Extract the (X, Y) coordinate from the center of the cell holding the provided text.  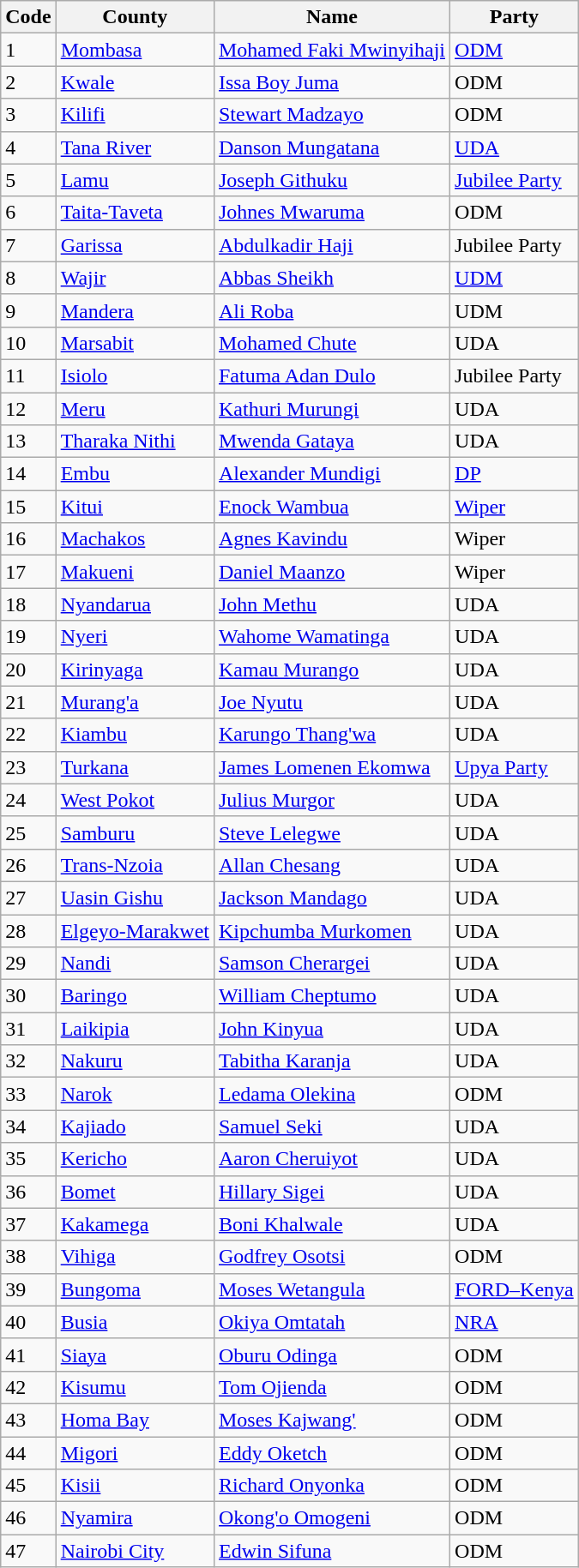
Agnes Kavindu (331, 539)
42 (28, 1387)
Kitui (135, 507)
William Cheptumo (331, 996)
6 (28, 213)
Joseph Githuku (331, 180)
Kamau Murango (331, 670)
Mombasa (135, 50)
37 (28, 1224)
Oburu Odinga (331, 1355)
Name (331, 17)
31 (28, 1029)
Eddy Oketch (331, 1453)
Samson Cherargei (331, 964)
Enock Wambua (331, 507)
NRA (515, 1322)
9 (28, 310)
Kiambu (135, 735)
27 (28, 898)
11 (28, 375)
Kajiado (135, 1126)
Vihiga (135, 1257)
Mandera (135, 310)
36 (28, 1192)
Steve Lelegwe (331, 832)
Boni Khalwale (331, 1224)
Tabitha Karanja (331, 1061)
21 (28, 702)
Joe Nyutu (331, 702)
38 (28, 1257)
Moses Wetangula (331, 1289)
4 (28, 147)
39 (28, 1289)
8 (28, 278)
Stewart Madzayo (331, 115)
40 (28, 1322)
West Pokot (135, 800)
Mohamed Chute (331, 343)
34 (28, 1126)
Issa Boy Juma (331, 82)
26 (28, 865)
Mwenda Gataya (331, 442)
Bungoma (135, 1289)
Kwale (135, 82)
Marsabit (135, 343)
Kakamega (135, 1224)
Turkana (135, 767)
23 (28, 767)
41 (28, 1355)
16 (28, 539)
Nairobi City (135, 1551)
35 (28, 1159)
Homa Bay (135, 1420)
Wahome Wamatinga (331, 637)
14 (28, 474)
DP (515, 474)
30 (28, 996)
Kisii (135, 1486)
Okiya Omtatah (331, 1322)
Trans-Nzoia (135, 865)
Elgeyo-Marakwet (135, 930)
Meru (135, 409)
John Methu (331, 604)
13 (28, 442)
Code (28, 17)
17 (28, 572)
25 (28, 832)
32 (28, 1061)
22 (28, 735)
Danson Mungatana (331, 147)
3 (28, 115)
Tharaka Nithi (135, 442)
Murang'a (135, 702)
10 (28, 343)
47 (28, 1551)
Narok (135, 1094)
Richard Onyonka (331, 1486)
Kirinyaga (135, 670)
Abdulkadir Haji (331, 245)
7 (28, 245)
Hillary Sigei (331, 1192)
Julius Murgor (331, 800)
Ledama Olekina (331, 1094)
Migori (135, 1453)
Aaron Cheruiyot (331, 1159)
Garissa (135, 245)
Bomet (135, 1192)
FORD–Kenya (515, 1289)
Kathuri Murungi (331, 409)
Nandi (135, 964)
Party (515, 17)
Embu (135, 474)
Lamu (135, 180)
Alexander Mundigi (331, 474)
John Kinyua (331, 1029)
33 (28, 1094)
Siaya (135, 1355)
5 (28, 180)
Kilifi (135, 115)
24 (28, 800)
Moses Kajwang' (331, 1420)
Machakos (135, 539)
Laikipia (135, 1029)
Johnes Mwaruma (331, 213)
Nyandarua (135, 604)
Allan Chesang (331, 865)
46 (28, 1518)
12 (28, 409)
Nyeri (135, 637)
29 (28, 964)
Nyamira (135, 1518)
Mohamed Faki Mwinyihaji (331, 50)
Daniel Maanzo (331, 572)
Edwin Sifuna (331, 1551)
15 (28, 507)
Karungo Thang'wa (331, 735)
Kericho (135, 1159)
20 (28, 670)
Godfrey Osotsi (331, 1257)
Ali Roba (331, 310)
Baringo (135, 996)
Fatuma Adan Dulo (331, 375)
45 (28, 1486)
43 (28, 1420)
44 (28, 1453)
Okong'o Omogeni (331, 1518)
Samuel Seki (331, 1126)
James Lomenen Ekomwa (331, 767)
Taita-Taveta (135, 213)
Abbas Sheikh (331, 278)
1 (28, 50)
2 (28, 82)
Samburu (135, 832)
Busia (135, 1322)
Upya Party (515, 767)
19 (28, 637)
Makueni (135, 572)
County (135, 17)
28 (28, 930)
Jackson Mandago (331, 898)
Kisumu (135, 1387)
Tom Ojienda (331, 1387)
Tana River (135, 147)
Uasin Gishu (135, 898)
Wajir (135, 278)
Nakuru (135, 1061)
Kipchumba Murkomen (331, 930)
Isiolo (135, 375)
18 (28, 604)
